Scan for the cell matching the given text and deliver its (x, y) coordinate at center. 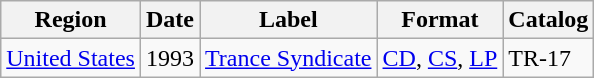
Date (170, 20)
Trance Syndicate (288, 58)
Format (440, 20)
United States (71, 58)
1993 (170, 58)
TR-17 (548, 58)
Catalog (548, 20)
Label (288, 20)
CD, CS, LP (440, 58)
Region (71, 20)
